Return (X, Y) of the center of cell containing provided text 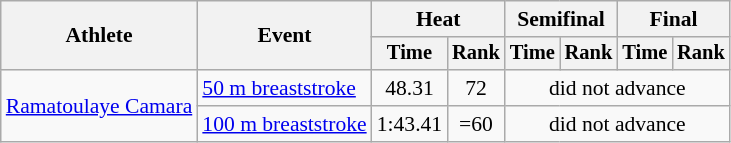
Final (673, 19)
48.31 (410, 88)
1:43.41 (410, 124)
Athlete (100, 36)
72 (476, 88)
Event (284, 36)
Semifinal (561, 19)
Heat (438, 19)
100 m breaststroke (284, 124)
=60 (476, 124)
50 m breaststroke (284, 88)
Ramatoulaye Camara (100, 106)
